Return (X, Y) of the center of cell containing provided text 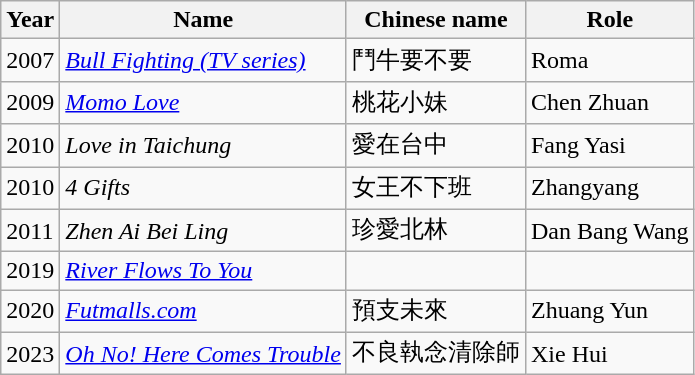
2023 (30, 354)
Role (610, 20)
預支未來 (436, 312)
River Flows To You (204, 271)
Roma (610, 60)
鬥牛要不要 (436, 60)
Bull Fighting (TV series) (204, 60)
Chen Zhuan (610, 102)
桃花小妹 (436, 102)
珍愛北林 (436, 230)
Oh No! Here Comes Trouble (204, 354)
2009 (30, 102)
Zhen Ai Bei Ling (204, 230)
Name (204, 20)
女王不下班 (436, 188)
Zhuang Yun (610, 312)
2011 (30, 230)
2019 (30, 271)
Love in Taichung (204, 146)
Chinese name (436, 20)
Fang Yasi (610, 146)
不良執念清除師 (436, 354)
Year (30, 20)
Momo Love (204, 102)
Xie Hui (610, 354)
2020 (30, 312)
Futmalls.com (204, 312)
4 Gifts (204, 188)
2007 (30, 60)
Dan Bang Wang (610, 230)
Zhangyang (610, 188)
愛在台中 (436, 146)
